Provide the [x, y] coordinate of the cell's center where the given text is located.  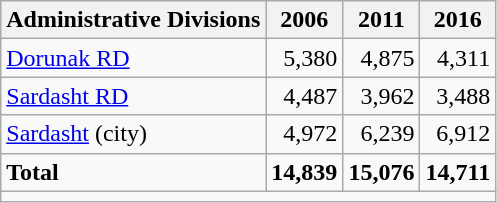
4,487 [304, 96]
Sardasht RD [134, 96]
6,912 [458, 134]
6,239 [382, 134]
Administrative Divisions [134, 20]
2011 [382, 20]
5,380 [304, 58]
14,839 [304, 172]
2006 [304, 20]
14,711 [458, 172]
4,311 [458, 58]
Total [134, 172]
Dorunak RD [134, 58]
Sardasht (city) [134, 134]
3,962 [382, 96]
4,972 [304, 134]
15,076 [382, 172]
4,875 [382, 58]
2016 [458, 20]
3,488 [458, 96]
